Provide the [X, Y] coordinate of the cell's center where the given text is located.  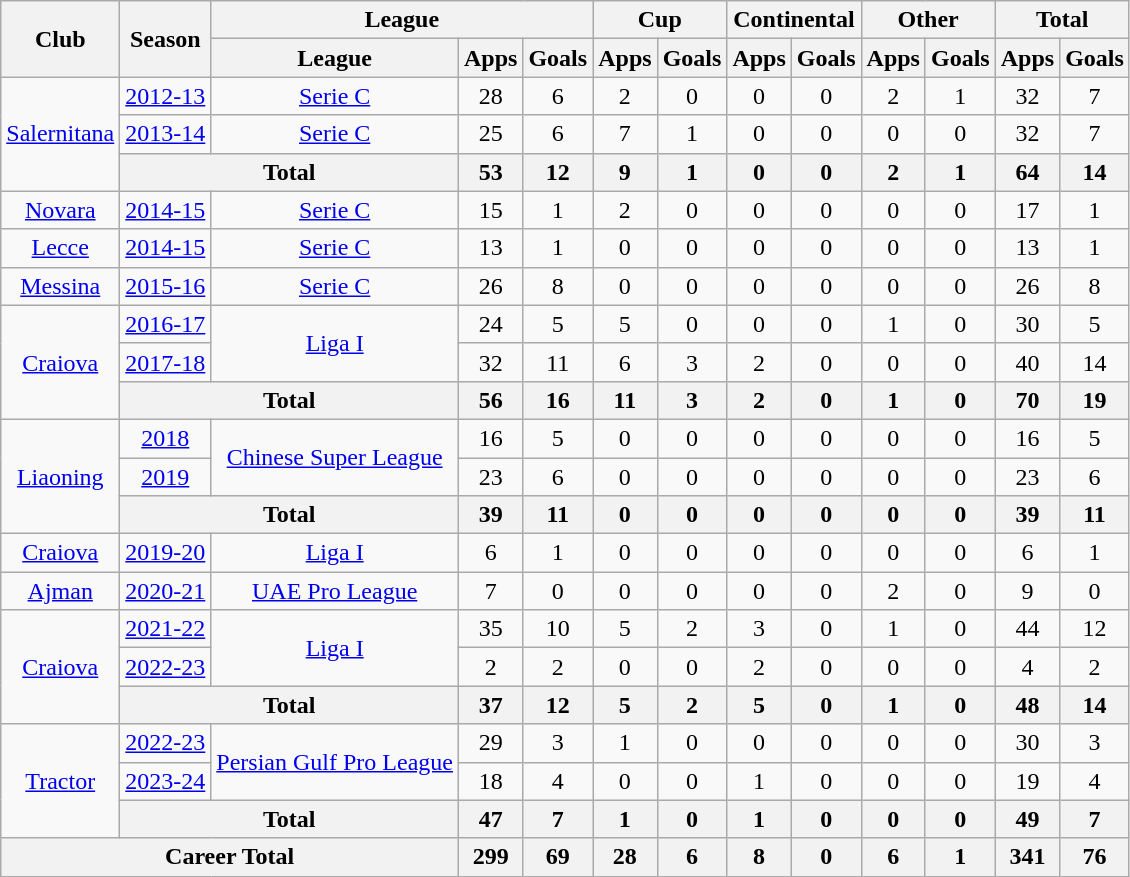
2012-13 [166, 96]
2015-16 [166, 286]
56 [490, 400]
2017-18 [166, 362]
18 [490, 781]
Tractor [60, 781]
2019-20 [166, 553]
2019 [166, 477]
35 [490, 629]
48 [1027, 705]
Lecce [60, 248]
Chinese Super League [335, 457]
2013-14 [166, 134]
Messina [60, 286]
Liaoning [60, 476]
44 [1027, 629]
25 [490, 134]
64 [1027, 172]
17 [1027, 210]
Club [60, 39]
299 [490, 857]
2020-21 [166, 591]
10 [558, 629]
2016-17 [166, 324]
69 [558, 857]
Ajman [60, 591]
29 [490, 743]
40 [1027, 362]
Season [166, 39]
Career Total [230, 857]
341 [1027, 857]
2023-24 [166, 781]
24 [490, 324]
53 [490, 172]
37 [490, 705]
Continental [794, 20]
2021-22 [166, 629]
70 [1027, 400]
76 [1095, 857]
Cup [660, 20]
15 [490, 210]
49 [1027, 819]
Salernitana [60, 134]
2018 [166, 438]
Persian Gulf Pro League [335, 762]
Novara [60, 210]
UAE Pro League [335, 591]
47 [490, 819]
Other [928, 20]
